Extract the [X, Y] coordinate from the center of the cell holding the provided text.  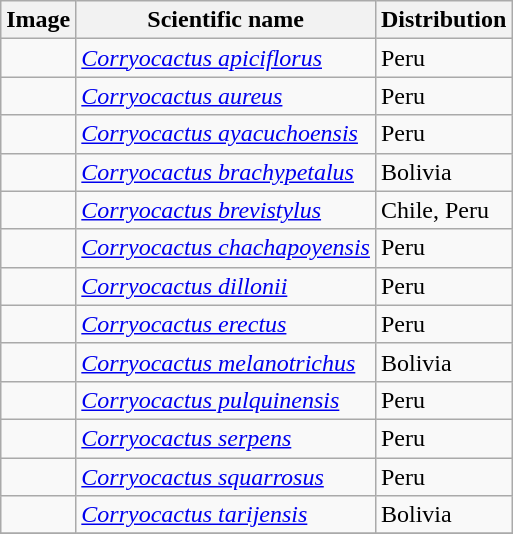
Corryocactus melanotrichus [226, 362]
Distribution [443, 20]
Corryocactus brevistylus [226, 210]
Corryocactus brachypetalus [226, 172]
Corryocactus squarrosus [226, 477]
Chile, Peru [443, 210]
Scientific name [226, 20]
Corryocactus aureus [226, 96]
Corryocactus serpens [226, 438]
Corryocactus apiciflorus [226, 58]
Corryocactus ayacuchoensis [226, 134]
Corryocactus pulquinensis [226, 400]
Corryocactus erectus [226, 324]
Image [38, 20]
Corryocactus chachapoyensis [226, 248]
Corryocactus dillonii [226, 286]
Corryocactus tarijensis [226, 515]
